Extract the (x, y) coordinate from the center of the cell holding the provided text.  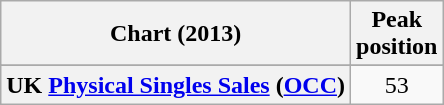
Peak position (397, 34)
Chart (2013) (176, 34)
53 (397, 85)
UK Physical Singles Sales (OCC) (176, 85)
